Output the (x, y) coordinate of the center of the cell containing the given text.  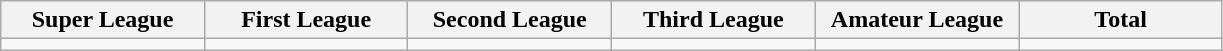
Amateur League (917, 20)
First League (306, 20)
Second League (510, 20)
Super League (103, 20)
Third League (714, 20)
Total (1121, 20)
